Return [x, y] of the center of cell containing provided text 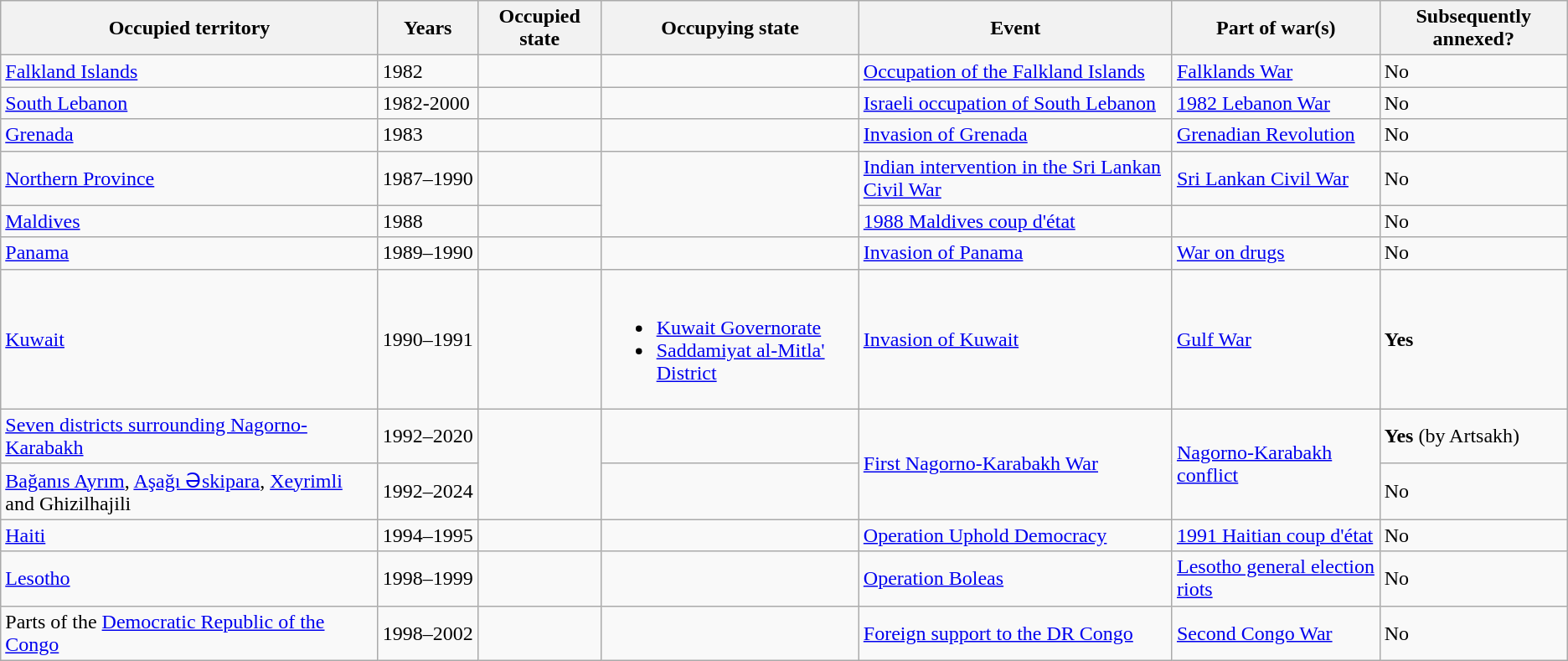
Maldives [189, 221]
Years [427, 28]
1982 [427, 71]
Nagorno-Karabakh conflict [1276, 464]
Occupying state [730, 28]
Invasion of Kuwait [1015, 338]
Seven districts surrounding Nagorno-Karabakh [189, 436]
Invasion of Grenada [1015, 135]
Bağanıs Ayrım, Aşağı Əskipara, Xeyrimli and Ghizilhajili [189, 491]
Indian intervention in the Sri Lankan Civil War [1015, 178]
Subsequently annexed? [1473, 28]
Occupied state [539, 28]
1982-2000 [427, 103]
Kuwait GovernorateSaddamiyat al-Mitla' District [730, 338]
Kuwait [189, 338]
Falklands War [1276, 71]
Part of war(s) [1276, 28]
1982 Lebanon War [1276, 103]
Haiti [189, 535]
1998–2002 [427, 633]
1994–1995 [427, 535]
Sri Lankan Civil War [1276, 178]
1989–1990 [427, 253]
Invasion of Panama [1015, 253]
Gulf War [1276, 338]
1998–1999 [427, 578]
1992–2020 [427, 436]
Yes [1473, 338]
Yes (by Artsakh) [1473, 436]
Second Congo War [1276, 633]
1990–1991 [427, 338]
1991 Haitian coup d'état [1276, 535]
Grenadian Revolution [1276, 135]
Falkland Islands [189, 71]
Panama [189, 253]
1992–2024 [427, 491]
Operation Boleas [1015, 578]
Event [1015, 28]
1987–1990 [427, 178]
Occupied territory [189, 28]
1983 [427, 135]
Foreign support to the DR Congo [1015, 633]
Operation Uphold Democracy [1015, 535]
1988 [427, 221]
Grenada [189, 135]
1988 Maldives coup d'état [1015, 221]
Northern Province [189, 178]
War on drugs [1276, 253]
Occupation of the Falkland Islands [1015, 71]
Parts of the Democratic Republic of the Congo [189, 633]
Israeli occupation of South Lebanon [1015, 103]
Lesotho [189, 578]
First Nagorno-Karabakh War [1015, 464]
Lesotho general election riots [1276, 578]
South Lebanon [189, 103]
